Return (x, y) of the center of cell containing provided text 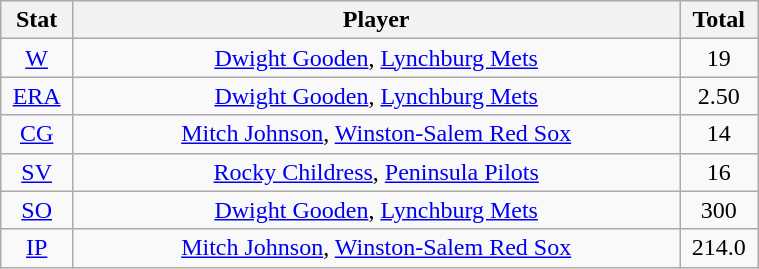
300 (719, 210)
2.50 (719, 96)
Total (719, 20)
14 (719, 134)
SO (37, 210)
IP (37, 248)
ERA (37, 96)
214.0 (719, 248)
19 (719, 58)
Rocky Childress, Peninsula Pilots (376, 172)
Stat (37, 20)
16 (719, 172)
W (37, 58)
CG (37, 134)
Player (376, 20)
SV (37, 172)
